Pinpoint the cell where the given text exists, returning its [x, y] midpoint coordinate. 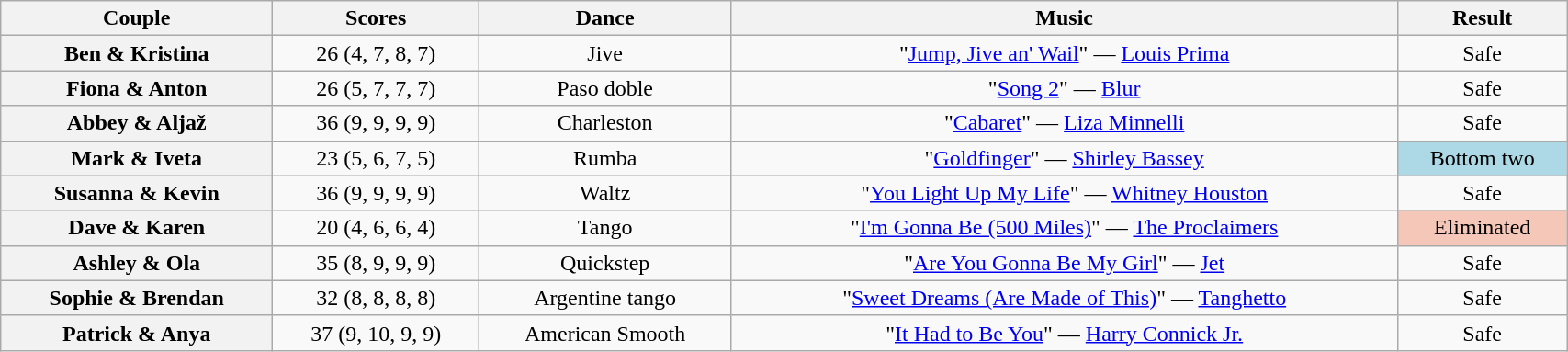
26 (4, 7, 8, 7) [377, 53]
Result [1483, 18]
Eliminated [1483, 228]
Music [1065, 18]
Bottom two [1483, 158]
Susanna & Kevin [137, 193]
35 (8, 9, 9, 9) [377, 263]
Rumba [605, 158]
Abbey & Aljaž [137, 123]
Patrick & Anya [137, 333]
"Song 2" — Blur [1065, 88]
Jive [605, 53]
37 (9, 10, 9, 9) [377, 333]
Argentine tango [605, 298]
American Smooth [605, 333]
Quickstep [605, 263]
23 (5, 6, 7, 5) [377, 158]
Dave & Karen [137, 228]
Mark & Iveta [137, 158]
Charleston [605, 123]
Ben & Kristina [137, 53]
20 (4, 6, 6, 4) [377, 228]
Paso doble [605, 88]
Sophie & Brendan [137, 298]
"I'm Gonna Be (500 Miles)" — The Proclaimers [1065, 228]
Waltz [605, 193]
32 (8, 8, 8, 8) [377, 298]
"Cabaret" — Liza Minnelli [1065, 123]
Ashley & Ola [137, 263]
"Goldfinger" — Shirley Bassey [1065, 158]
"Are You Gonna Be My Girl" — Jet [1065, 263]
"You Light Up My Life" — Whitney Houston [1065, 193]
Dance [605, 18]
Scores [377, 18]
"Sweet Dreams (Are Made of This)" — Tanghetto [1065, 298]
26 (5, 7, 7, 7) [377, 88]
"It Had to Be You" — Harry Connick Jr. [1065, 333]
Tango [605, 228]
Couple [137, 18]
"Jump, Jive an' Wail" — Louis Prima [1065, 53]
Fiona & Anton [137, 88]
